From the cell containing the given text, extract its center point as [x, y] coordinate. 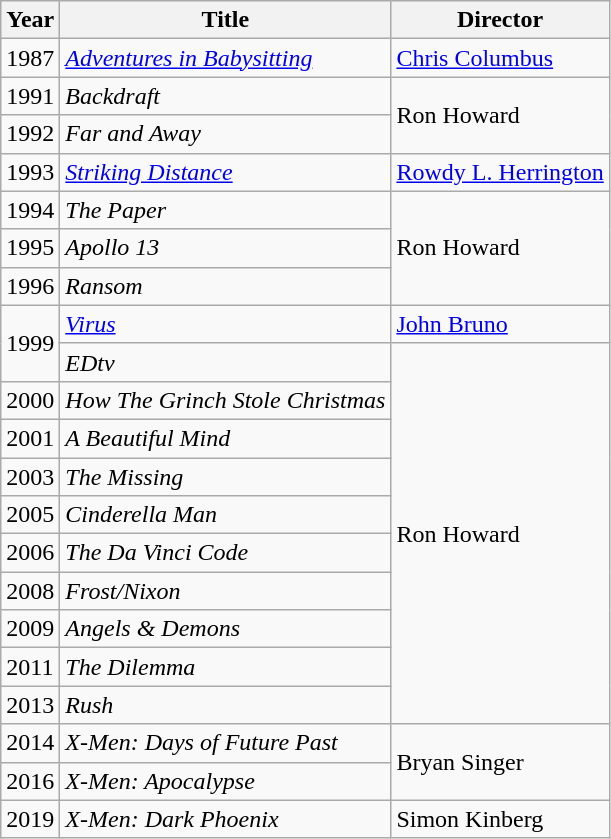
2009 [30, 629]
Virus [226, 324]
Title [226, 20]
Adventures in Babysitting [226, 58]
X-Men: Days of Future Past [226, 743]
2005 [30, 515]
How The Grinch Stole Christmas [226, 400]
The Missing [226, 477]
Rush [226, 705]
2011 [30, 667]
Rowdy L. Herrington [500, 172]
The Da Vinci Code [226, 553]
2013 [30, 705]
Apollo 13 [226, 248]
Bryan Singer [500, 762]
1987 [30, 58]
1995 [30, 248]
Ransom [226, 286]
The Paper [226, 210]
2006 [30, 553]
The Dilemma [226, 667]
Far and Away [226, 134]
1993 [30, 172]
Director [500, 20]
Backdraft [226, 96]
2016 [30, 781]
2019 [30, 819]
John Bruno [500, 324]
Year [30, 20]
Striking Distance [226, 172]
1994 [30, 210]
2008 [30, 591]
X-Men: Apocalypse [226, 781]
1999 [30, 343]
X-Men: Dark Phoenix [226, 819]
A Beautiful Mind [226, 438]
Cinderella Man [226, 515]
Simon Kinberg [500, 819]
1996 [30, 286]
2003 [30, 477]
1991 [30, 96]
Angels & Demons [226, 629]
Chris Columbus [500, 58]
EDtv [226, 362]
2001 [30, 438]
2014 [30, 743]
2000 [30, 400]
1992 [30, 134]
Frost/Nixon [226, 591]
